Return [x, y] of the center of cell containing provided text 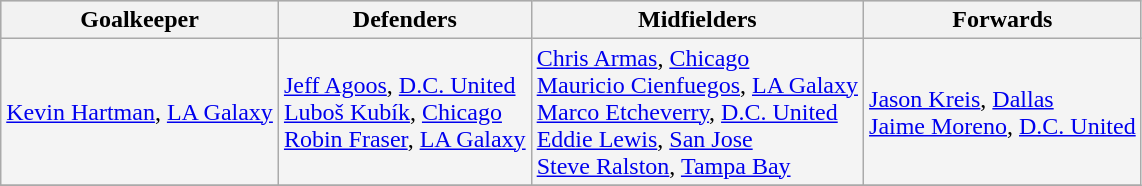
Jeff Agoos, D.C. United Luboš Kubík, Chicago Robin Fraser, LA Galaxy [404, 112]
Kevin Hartman, LA Galaxy [140, 112]
Goalkeeper [140, 20]
Defenders [404, 20]
Chris Armas, Chicago Mauricio Cienfuegos, LA Galaxy Marco Etcheverry, D.C. United Eddie Lewis, San Jose Steve Ralston, Tampa Bay [697, 112]
Jason Kreis, Dallas Jaime Moreno, D.C. United [1003, 112]
Forwards [1003, 20]
Midfielders [697, 20]
